Return (X, Y) of the center of cell containing provided text 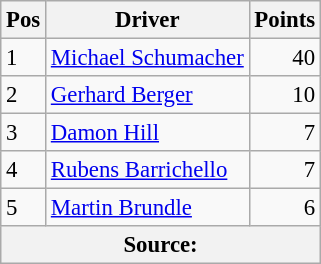
Points (284, 20)
10 (284, 95)
5 (24, 208)
40 (284, 58)
1 (24, 58)
Driver (148, 20)
Damon Hill (148, 133)
4 (24, 170)
2 (24, 95)
Gerhard Berger (148, 95)
3 (24, 133)
Rubens Barrichello (148, 170)
Michael Schumacher (148, 58)
Source: (161, 245)
6 (284, 208)
Martin Brundle (148, 208)
Pos (24, 20)
